Identify which cell holds the provided text, then report its (x, y) central coordinate. 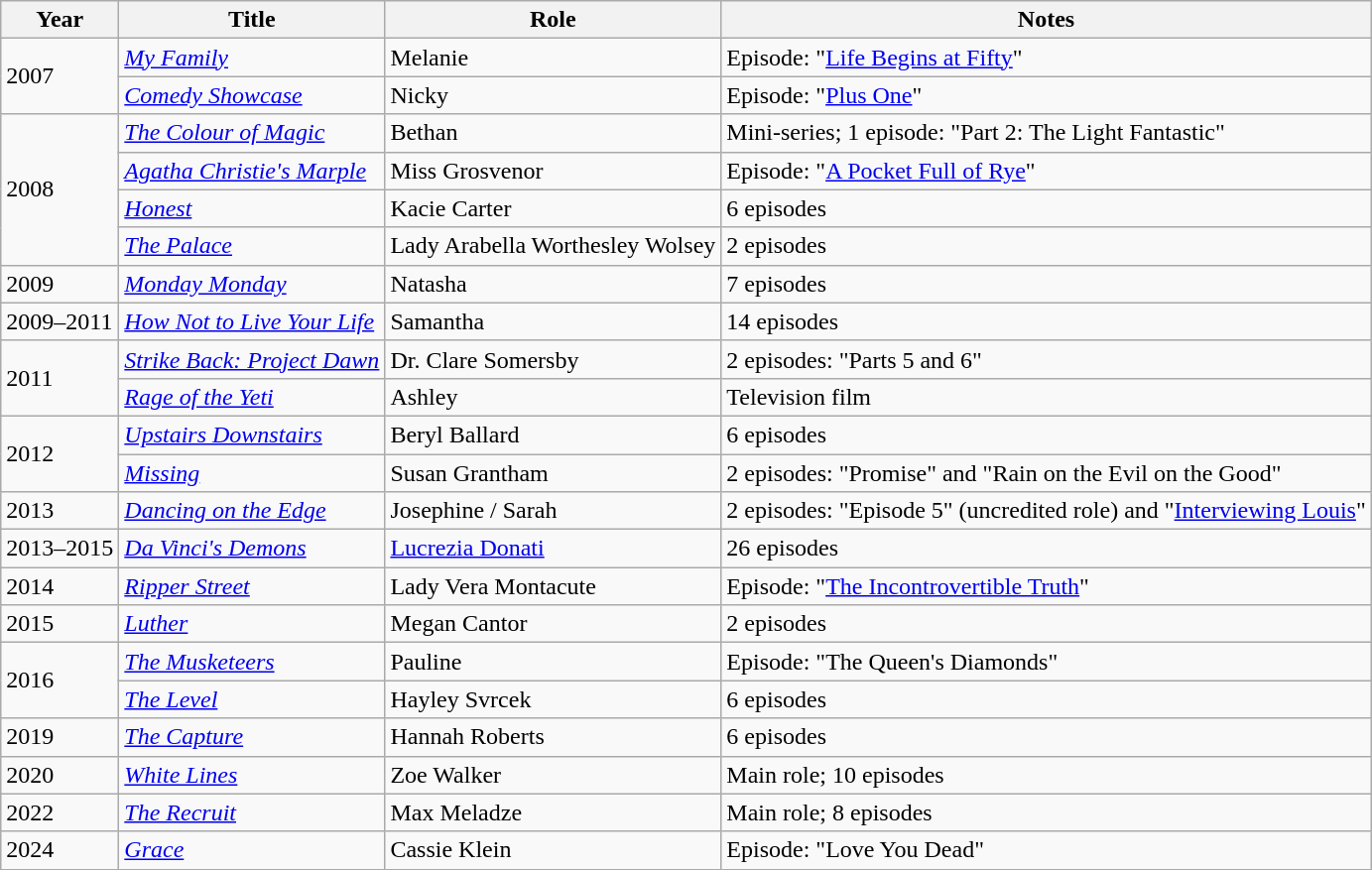
The Colour of Magic (252, 133)
Upstairs Downstairs (252, 435)
14 episodes (1046, 321)
2016 (60, 681)
Samantha (554, 321)
2020 (60, 775)
Main role; 10 episodes (1046, 775)
The Capture (252, 737)
Episode: "The Queen's Diamonds" (1046, 662)
2022 (60, 812)
2014 (60, 586)
Title (252, 20)
Main role; 8 episodes (1046, 812)
Cassie Klein (554, 850)
Episode: "Love You Dead" (1046, 850)
2012 (60, 453)
Role (554, 20)
2013–2015 (60, 549)
Hannah Roberts (554, 737)
Luther (252, 624)
Zoe Walker (554, 775)
Natasha (554, 284)
7 episodes (1046, 284)
2 episodes: "Promise" and "Rain on the Evil on the Good" (1046, 473)
The Level (252, 699)
Beryl Ballard (554, 435)
Lady Vera Montacute (554, 586)
The Recruit (252, 812)
How Not to Live Your Life (252, 321)
Susan Grantham (554, 473)
The Palace (252, 246)
2 episodes: "Episode 5" (uncredited role) and "Interviewing Louis" (1046, 511)
My Family (252, 58)
Dr. Clare Somersby (554, 359)
Strike Back: Project Dawn (252, 359)
Mini-series; 1 episode: "Part 2: The Light Fantastic" (1046, 133)
Nicky (554, 95)
Episode: "Life Begins at Fifty" (1046, 58)
2007 (60, 76)
2024 (60, 850)
Max Meladze (554, 812)
Comedy Showcase (252, 95)
Lucrezia Donati (554, 549)
Monday Monday (252, 284)
2013 (60, 511)
Melanie (554, 58)
White Lines (252, 775)
Kacie Carter (554, 208)
Pauline (554, 662)
The Musketeers (252, 662)
Megan Cantor (554, 624)
Bethan (554, 133)
Honest (252, 208)
2 episodes: "Parts 5 and 6" (1046, 359)
Dancing on the Edge (252, 511)
Lady Arabella Worthesley Wolsey (554, 246)
Missing (252, 473)
Episode: "A Pocket Full of Rye" (1046, 171)
Episode: "The Incontrovertible Truth" (1046, 586)
Rage of the Yeti (252, 397)
2009 (60, 284)
Ripper Street (252, 586)
Notes (1046, 20)
Television film (1046, 397)
Hayley Svrcek (554, 699)
2011 (60, 378)
Da Vinci's Demons (252, 549)
Ashley (554, 397)
Grace (252, 850)
Josephine / Sarah (554, 511)
2015 (60, 624)
2009–2011 (60, 321)
Agatha Christie's Marple (252, 171)
Miss Grosvenor (554, 171)
Episode: "Plus One" (1046, 95)
Year (60, 20)
2019 (60, 737)
2008 (60, 189)
26 episodes (1046, 549)
